Pinpoint the cell where the given text exists, returning its [X, Y] midpoint coordinate. 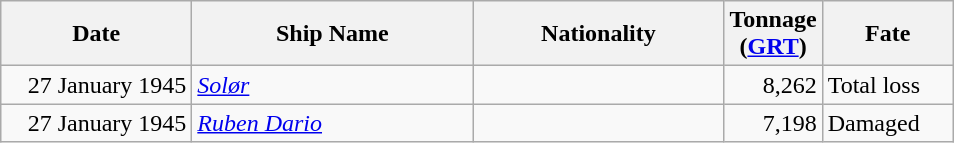
Solør [332, 85]
Ruben Dario [332, 123]
Total loss [888, 85]
7,198 [773, 123]
8,262 [773, 85]
Nationality [598, 34]
Tonnage(GRT) [773, 34]
Damaged [888, 123]
Fate [888, 34]
Date [96, 34]
Ship Name [332, 34]
